Capture the cell that displays the provided text and extract its [x, y] central coordinate. 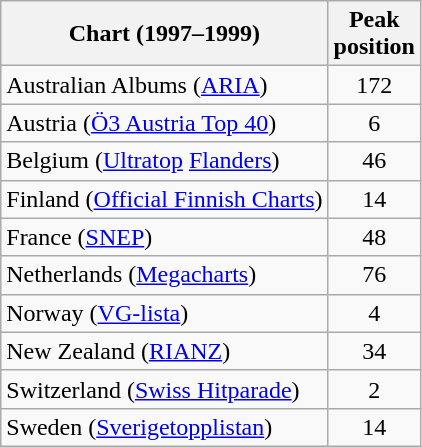
France (SNEP) [164, 237]
4 [374, 313]
Austria (Ö3 Austria Top 40) [164, 123]
6 [374, 123]
Peakposition [374, 34]
Switzerland (Swiss Hitparade) [164, 389]
Australian Albums (ARIA) [164, 85]
Netherlands (Megacharts) [164, 275]
Sweden (Sverigetopplistan) [164, 427]
48 [374, 237]
Norway (VG-lista) [164, 313]
Belgium (Ultratop Flanders) [164, 161]
76 [374, 275]
Finland (Official Finnish Charts) [164, 199]
Chart (1997–1999) [164, 34]
46 [374, 161]
New Zealand (RIANZ) [164, 351]
172 [374, 85]
2 [374, 389]
34 [374, 351]
